Output the [X, Y] coordinate of the center of the cell containing the given text.  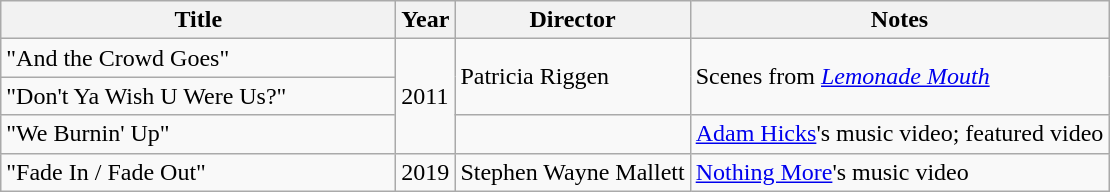
Director [572, 20]
Adam Hicks's music video; featured video [900, 134]
2011 [426, 96]
"And the Crowd Goes" [198, 58]
Notes [900, 20]
Nothing More's music video [900, 172]
2019 [426, 172]
Patricia Riggen [572, 77]
Stephen Wayne Mallett [572, 172]
Scenes from Lemonade Mouth [900, 77]
Year [426, 20]
"Fade In / Fade Out" [198, 172]
"We Burnin' Up" [198, 134]
Title [198, 20]
"Don't Ya Wish U Were Us?" [198, 96]
